Search for the cell housing the specified text and yield its (x, y) center coordinate. 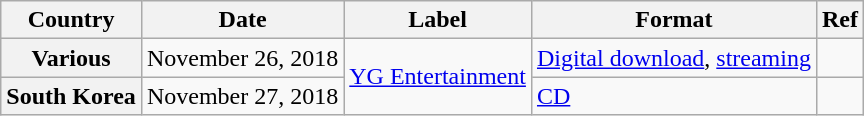
November 27, 2018 (242, 96)
YG Entertainment (438, 77)
Label (438, 20)
November 26, 2018 (242, 58)
Date (242, 20)
Various (72, 58)
Country (72, 20)
Format (674, 20)
CD (674, 96)
South Korea (72, 96)
Ref (840, 20)
Digital download, streaming (674, 58)
